Provide the [X, Y] coordinate of the cell's center where the given text is located.  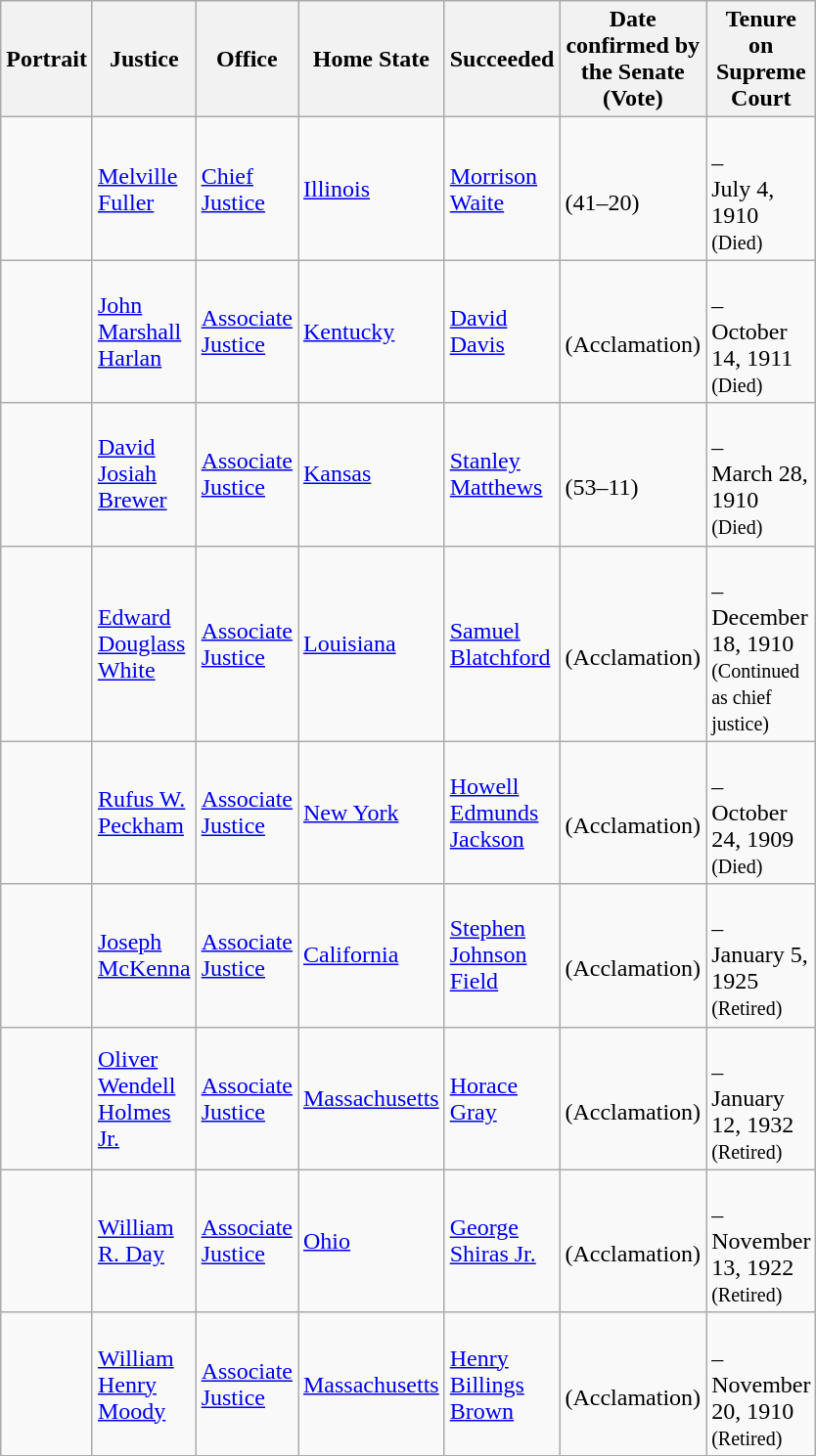
Melville Fuller [144, 189]
Morrison Waite [502, 189]
Portrait [47, 59]
Justice [144, 59]
Illinois [371, 189]
David Josiah Brewer [144, 474]
William Henry Moody [144, 1384]
Tenure on Supreme Court [761, 59]
William R. Day [144, 1241]
–November 20, 1910(Retired) [761, 1384]
Howell Edmunds Jackson [502, 813]
New York [371, 813]
–July 4, 1910(Died) [761, 189]
California [371, 955]
Oliver Wendell Holmes Jr. [144, 1098]
–October 14, 1911(Died) [761, 331]
Joseph McKenna [144, 955]
Date confirmed by the Senate(Vote) [633, 59]
John Marshall Harlan [144, 331]
–March 28, 1910(Died) [761, 474]
Kansas [371, 474]
George Shiras Jr. [502, 1241]
Stanley Matthews [502, 474]
(53–11) [633, 474]
David Davis [502, 331]
Chief Justice [247, 189]
Louisiana [371, 643]
Stephen Johnson Field [502, 955]
Ohio [371, 1241]
–January 5, 1925(Retired) [761, 955]
Edward Douglass White [144, 643]
Rufus W. Peckham [144, 813]
Office [247, 59]
Samuel Blatchford [502, 643]
Home State [371, 59]
Horace Gray [502, 1098]
–October 24, 1909(Died) [761, 813]
Henry Billings Brown [502, 1384]
Succeeded [502, 59]
–January 12, 1932(Retired) [761, 1098]
–November 13, 1922(Retired) [761, 1241]
–December 18, 1910(Continued as chief justice) [761, 643]
Kentucky [371, 331]
(41–20) [633, 189]
